Extract the (x, y) coordinate from the center of the cell holding the provided text.  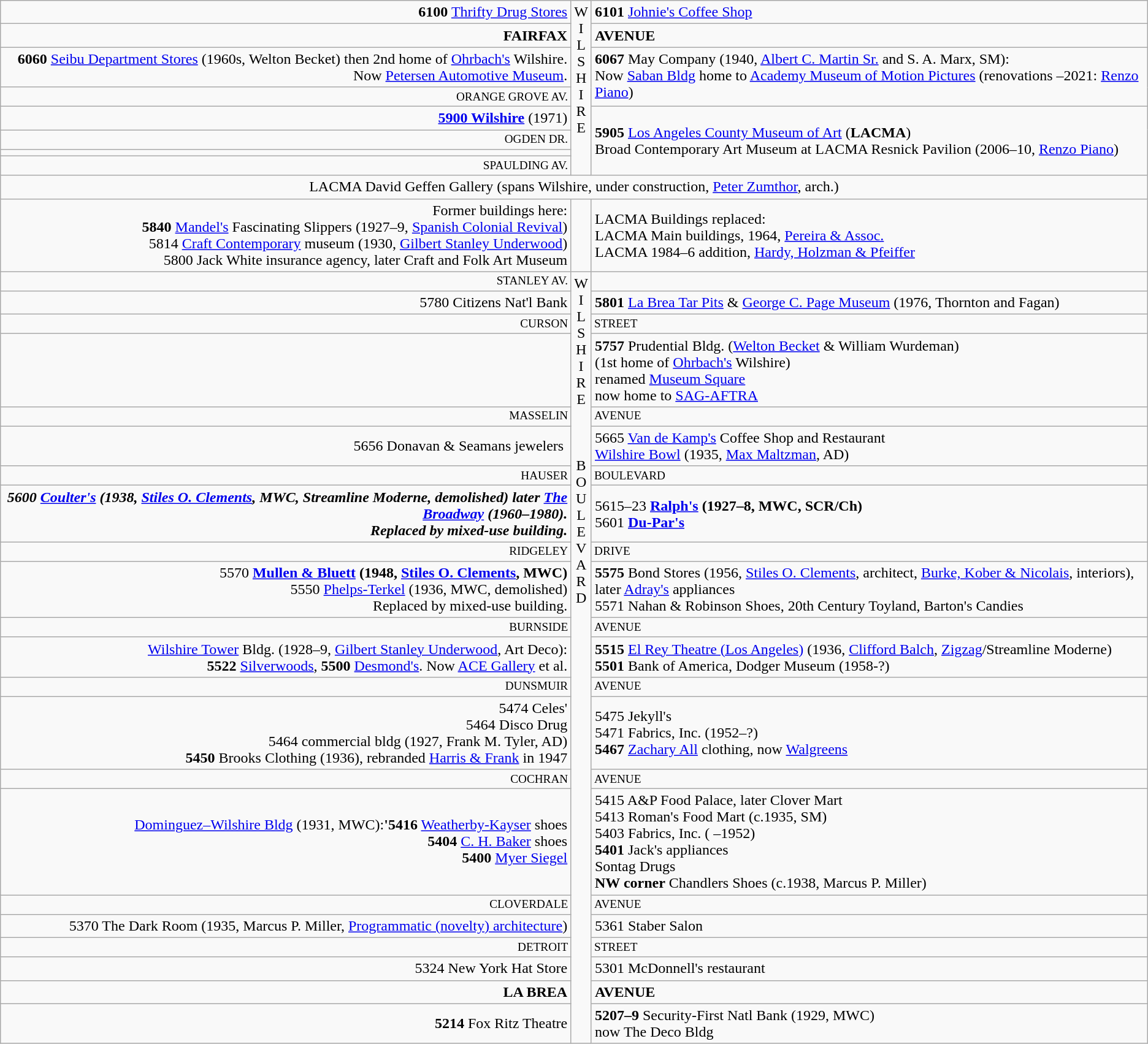
WILSHIREBOULEVARD (581, 657)
SPAULDING AV. (286, 166)
6100 Thrifty Drug Stores (286, 12)
DUNSMUIR (286, 687)
6101 Johnie's Coffee Shop (870, 12)
5474 Celes'5464 Disco Drug5464 commercial bldg (1927, Frank M. Tyler, AD)5450 Brooks Clothing (1936), rebranded Harris & Frank in 1947 (286, 733)
LA BREA (286, 992)
5361 Staber Salon (870, 926)
5801 La Brea Tar Pits & George C. Page Museum (1976, Thornton and Fagan) (870, 303)
5370 The Dark Room (1935, Marcus P. Miller, Programmatic (novelty) architecture) (286, 926)
5301 McDonnell's restaurant (870, 969)
BURNSIDE (286, 628)
6060 Seibu Department Stores (1960s, Welton Becket) then 2nd home of Ohrbach's Wilshire.Now Petersen Automotive Museum. (286, 67)
WILSHIRE (581, 88)
RIDGELEY (286, 552)
COCHRAN (286, 779)
5570 Mullen & Bluett (1948, Stiles O. Clements, MWC)5550 Phelps-Terkel (1936, MWC, demolished)Replaced by mixed-use building. (286, 590)
Dominguez–Wilshire Bldg (1931, MWC):'5416 Weatherby-Kayser shoes5404 C. H. Baker shoes5400 Myer Siegel (286, 842)
ORANGE GROVE AV. (286, 97)
LACMA David Geffen Gallery (spans Wilshire, under construction, Peter Zumthor, arch.) (574, 187)
5665 Van de Kamp's Coffee Shop and RestaurantWilshire Bowl (1935, Max Maltzman, AD) (870, 446)
STANLEY AV. (286, 281)
OGDEN DR. (286, 140)
5214 Fox Ritz Theatre (286, 1024)
5600 Coulter's (1938, Stiles O. Clements, MWC, Streamline Moderne, demolished) later The Broadway (1960–1980).Replaced by mixed-use building. (286, 514)
5900 Wilshire (1971) (286, 118)
5757 Prudential Bldg. (Welton Becket & William Wurdeman)(1st home of Ohrbach's Wilshire)renamed Museum Squarenow home to SAG-AFTRA (870, 370)
5207–9 Security-First Natl Bank (1929, MWC) now The Deco Bldg (870, 1024)
5615–23 Ralph's (1927–8, MWC, SCR/Ch)5601 Du-Par's (870, 514)
5324 New York Hat Store (286, 969)
5515 El Rey Theatre (Los Angeles) (1936, Clifford Balch, Zigzag/Streamline Moderne)5501 Bank of America, Dodger Museum (1958-?) (870, 657)
HAUSER (286, 476)
MASSELIN (286, 417)
Wilshire Tower Bldg. (1928–9, Gilbert Stanley Underwood, Art Deco):5522 Silverwoods, 5500 Desmond's. Now ACE Gallery et al. (286, 657)
5656 Donavan & Seamans jewelers ︎ (286, 446)
5905 Los Angeles County Museum of Art (LACMA)Broad Contemporary Art Museum at LACMA Resnick Pavilion (2006–10, Renzo Piano)︎ (870, 141)
FAIRFAX (286, 36)
BOULEVARD (870, 476)
DRIVE (870, 552)
5475 Jekyll's5471 Fabrics, Inc. (1952–?)5467 Zachary All clothing, now Walgreens (870, 733)
5780 Citizens Nat'l Bank (286, 303)
LACMA Buildings replaced: LACMA Main buildings, 1964, Pereira & Assoc.LACMA 1984–6 addition, Hardy, Holzman & Pfeiffer (870, 235)
CLOVERDALE (286, 905)
CURSON (286, 324)
DETROIT (286, 947)
